For the text-containing cell, return its midpoint in [X, Y] coordinate format. 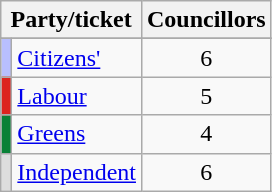
Citizens' [77, 58]
Greens [77, 134]
5 [206, 96]
Councillors [206, 20]
4 [206, 134]
Party/ticket [72, 20]
Independent [77, 172]
Labour [77, 96]
